Identify which cell holds the provided text, then report its [X, Y] central coordinate. 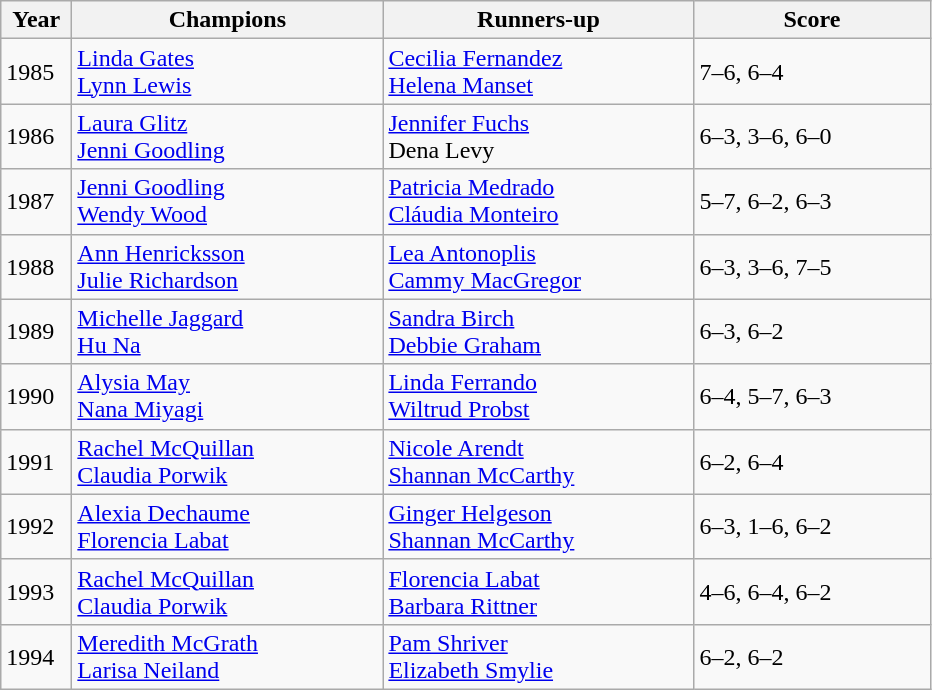
6–2, 6–4 [812, 462]
1990 [36, 396]
7–6, 6–4 [812, 72]
5–7, 6–2, 6–3 [812, 202]
1992 [36, 526]
6–3, 6–2 [812, 332]
1991 [36, 462]
Patricia Medrado Cláudia Monteiro [538, 202]
6–4, 5–7, 6–3 [812, 396]
1988 [36, 266]
Champions [228, 20]
4–6, 6–4, 6–2 [812, 592]
1993 [36, 592]
Ginger Helgeson Shannan McCarthy [538, 526]
1986 [36, 136]
Alysia May Nana Miyagi [228, 396]
Year [36, 20]
6–3, 3–6, 7–5 [812, 266]
Cecilia Fernandez Helena Manset [538, 72]
1994 [36, 656]
Sandra Birch Debbie Graham [538, 332]
Jennifer Fuchs Dena Levy [538, 136]
Alexia Dechaume Florencia Labat [228, 526]
Michelle Jaggard Hu Na [228, 332]
1987 [36, 202]
Score [812, 20]
Jenni Goodling Wendy Wood [228, 202]
6–2, 6–2 [812, 656]
Pam Shriver Elizabeth Smylie [538, 656]
Linda Ferrando Wiltrud Probst [538, 396]
Meredith McGrath Larisa Neiland [228, 656]
1985 [36, 72]
Laura Glitz Jenni Goodling [228, 136]
Florencia Labat Barbara Rittner [538, 592]
1989 [36, 332]
Runners-up [538, 20]
6–3, 1–6, 6–2 [812, 526]
Nicole Arendt Shannan McCarthy [538, 462]
Ann Henricksson Julie Richardson [228, 266]
Lea Antonoplis Cammy MacGregor [538, 266]
6–3, 3–6, 6–0 [812, 136]
Linda Gates Lynn Lewis [228, 72]
